Locate the cell with the specified text and output its [X, Y] center coordinate. 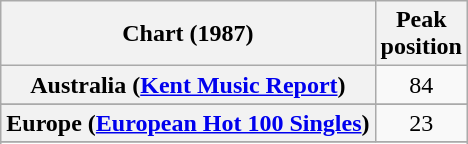
Chart (1987) [188, 34]
84 [421, 85]
23 [421, 123]
Australia (Kent Music Report) [188, 85]
Europe (European Hot 100 Singles) [188, 123]
Peakposition [421, 34]
